Capture the cell that displays the provided text and extract its [x, y] central coordinate. 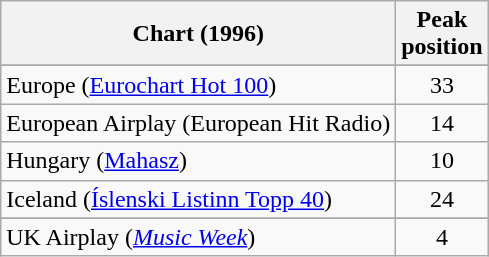
Peakposition [442, 34]
Iceland (Íslenski Listinn Topp 40) [198, 199]
33 [442, 85]
10 [442, 161]
European Airplay (European Hit Radio) [198, 123]
24 [442, 199]
Hungary (Mahasz) [198, 161]
14 [442, 123]
4 [442, 237]
Chart (1996) [198, 34]
Europe (Eurochart Hot 100) [198, 85]
UK Airplay (Music Week) [198, 237]
